Identify which cell holds the provided text, then report its (X, Y) central coordinate. 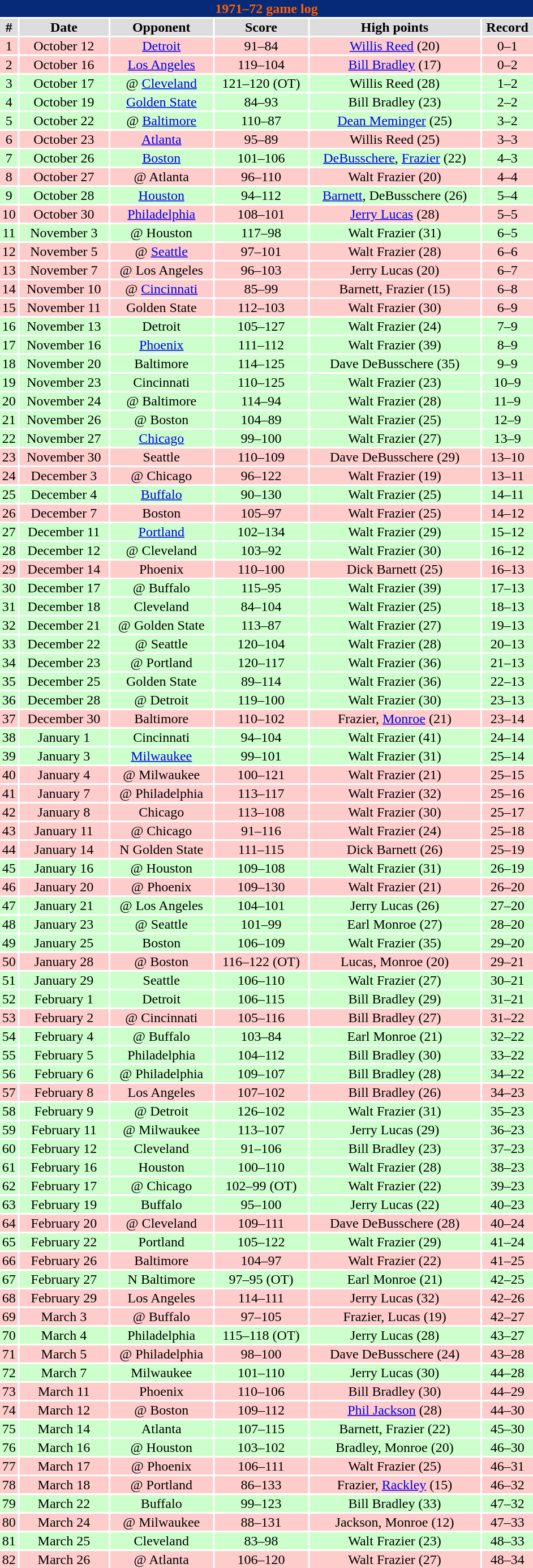
October 19 (65, 102)
13–10 (507, 457)
89–114 (261, 681)
105–122 (261, 1242)
Bill Bradley (33) (395, 1503)
50 (9, 962)
14 (9, 289)
October 23 (65, 139)
102–134 (261, 532)
March 16 (65, 1447)
95–89 (261, 139)
6–5 (507, 233)
41 (9, 793)
25–14 (507, 756)
73 (9, 1391)
43–27 (507, 1335)
27–20 (507, 905)
46 (9, 887)
December 18 (65, 606)
7–9 (507, 326)
February 11 (65, 1130)
104–101 (261, 905)
70 (9, 1335)
21–13 (507, 663)
34–23 (507, 1092)
30 (9, 588)
2 (9, 65)
February 8 (65, 1092)
106–110 (261, 980)
December 17 (65, 588)
119–104 (261, 65)
97–101 (261, 251)
February 12 (65, 1148)
19 (9, 382)
22 (9, 438)
Jackson, Monroe (12) (395, 1522)
56 (9, 1074)
97–105 (261, 1317)
36 (9, 700)
26–20 (507, 887)
DeBusschere, Frazier (22) (395, 158)
20 (9, 401)
4–4 (507, 177)
53 (9, 1018)
3 (9, 83)
85–99 (261, 289)
6–6 (507, 251)
Opponent (161, 27)
113–117 (261, 793)
December 14 (65, 569)
115–118 (OT) (261, 1335)
March 4 (65, 1335)
109–108 (261, 868)
November 11 (65, 307)
44 (9, 849)
March 18 (65, 1485)
39–23 (507, 1186)
11–9 (507, 401)
October 22 (65, 121)
4–3 (507, 158)
113–87 (261, 625)
Walt Frazier (32) (395, 793)
January 21 (65, 905)
23 (9, 457)
Willis Reed (20) (395, 46)
40–24 (507, 1223)
94–104 (261, 737)
94–112 (261, 195)
January 11 (65, 831)
114–111 (261, 1298)
45–30 (507, 1429)
101–99 (261, 924)
November 13 (65, 326)
March 12 (65, 1410)
17 (9, 345)
48–33 (507, 1541)
52 (9, 999)
Walt Frazier (41) (395, 737)
Dick Barnett (25) (395, 569)
February 4 (65, 1036)
3–3 (507, 139)
November 16 (65, 345)
February 17 (65, 1186)
113–107 (261, 1130)
44–28 (507, 1373)
30–21 (507, 980)
96–103 (261, 270)
113–108 (261, 812)
# (9, 27)
8 (9, 177)
44–29 (507, 1391)
71 (9, 1354)
37 (9, 719)
Dave DeBusschere (28) (395, 1223)
January 16 (65, 868)
37–23 (507, 1148)
110–100 (261, 569)
103–92 (261, 550)
Date (65, 27)
9 (9, 195)
45 (9, 868)
October 27 (65, 177)
6 (9, 139)
December 22 (65, 644)
110–125 (261, 382)
29–20 (507, 943)
105–97 (261, 513)
81 (9, 1541)
March 24 (65, 1522)
7 (9, 158)
November 26 (65, 420)
29–21 (507, 962)
Jerry Lucas (29) (395, 1130)
24 (9, 476)
Frazier, Monroe (21) (395, 719)
77 (9, 1466)
January 8 (65, 812)
79 (9, 1503)
91–116 (261, 831)
10–9 (507, 382)
110–87 (261, 121)
2–2 (507, 102)
16 (9, 326)
62 (9, 1186)
March 5 (65, 1354)
November 20 (65, 364)
114–125 (261, 364)
119–100 (261, 700)
109–130 (261, 887)
96–122 (261, 476)
59 (9, 1130)
31–21 (507, 999)
26–19 (507, 868)
58 (9, 1111)
23–14 (507, 719)
19–13 (507, 625)
February 19 (65, 1204)
November 5 (65, 251)
111–115 (261, 849)
25–18 (507, 831)
October 28 (65, 195)
47 (9, 905)
28–20 (507, 924)
121–120 (OT) (261, 83)
Walt Frazier (20) (395, 177)
104–112 (261, 1055)
76 (9, 1447)
103–84 (261, 1036)
114–94 (261, 401)
January 3 (65, 756)
9–9 (507, 364)
42–26 (507, 1298)
December 4 (65, 494)
14–12 (507, 513)
November 3 (65, 233)
October 30 (65, 214)
Dean Meminger (25) (395, 121)
84–104 (261, 606)
Dave DeBusschere (24) (395, 1354)
March 25 (65, 1541)
38–23 (507, 1167)
Barnett, Frazier (22) (395, 1429)
64 (9, 1223)
10 (9, 214)
14–11 (507, 494)
106–111 (261, 1466)
35 (9, 681)
March 11 (65, 1391)
42–27 (507, 1317)
October 12 (65, 46)
51 (9, 980)
March 7 (65, 1373)
47–33 (507, 1522)
32–22 (507, 1036)
November 27 (65, 438)
5–5 (507, 214)
January 1 (65, 737)
March 3 (65, 1317)
95–100 (261, 1204)
13–11 (507, 476)
March 22 (65, 1503)
0–1 (507, 46)
25–19 (507, 849)
66 (9, 1261)
Jerry Lucas (32) (395, 1298)
1 (9, 46)
86–133 (261, 1485)
February 16 (65, 1167)
25–17 (507, 812)
99–123 (261, 1503)
41–24 (507, 1242)
5 (9, 121)
126–102 (261, 1111)
34 (9, 663)
October 17 (65, 83)
29 (9, 569)
88–131 (261, 1522)
103–102 (261, 1447)
110–102 (261, 719)
Record (507, 27)
107–102 (261, 1092)
33–22 (507, 1055)
41–25 (507, 1261)
Dick Barnett (26) (395, 849)
107–115 (261, 1429)
20–13 (507, 644)
February 20 (65, 1223)
High points (395, 27)
12–9 (507, 420)
Jerry Lucas (26) (395, 905)
Frazier, Rackley (15) (395, 1485)
Dave DeBusschere (35) (395, 364)
67 (9, 1279)
8–9 (507, 345)
48 (9, 924)
Walt Frazier (19) (395, 476)
Bill Bradley (26) (395, 1092)
Dave DeBusschere (29) (395, 457)
117–98 (261, 233)
February 1 (65, 999)
74 (9, 1410)
December 11 (65, 532)
December 3 (65, 476)
17–13 (507, 588)
N Baltimore (161, 1279)
99–100 (261, 438)
Lucas, Monroe (20) (395, 962)
N Golden State (161, 849)
Frazier, Lucas (19) (395, 1317)
109–107 (261, 1074)
11 (9, 233)
109–111 (261, 1223)
33 (9, 644)
97–95 (OT) (261, 1279)
November 23 (65, 382)
57 (9, 1092)
68 (9, 1298)
39 (9, 756)
91–106 (261, 1148)
3–2 (507, 121)
69 (9, 1317)
105–127 (261, 326)
January 28 (65, 962)
Walt Frazier (35) (395, 943)
December 21 (65, 625)
115–95 (261, 588)
98–100 (261, 1354)
October 26 (65, 158)
46–32 (507, 1485)
99–101 (261, 756)
90–130 (261, 494)
109–112 (261, 1410)
111–112 (261, 345)
January 29 (65, 980)
105–116 (261, 1018)
104–97 (261, 1261)
Bill Bradley (17) (395, 65)
March 17 (65, 1466)
December 28 (65, 700)
31 (9, 606)
25–16 (507, 793)
63 (9, 1204)
25–15 (507, 775)
January 25 (65, 943)
120–104 (261, 644)
December 25 (65, 681)
46–31 (507, 1466)
34–22 (507, 1074)
4 (9, 102)
32 (9, 625)
Jerry Lucas (20) (395, 270)
Bill Bradley (28) (395, 1074)
42 (9, 812)
110–109 (261, 457)
15–12 (507, 532)
February 22 (65, 1242)
60 (9, 1148)
February 2 (65, 1018)
47–32 (507, 1503)
102–99 (OT) (261, 1186)
November 24 (65, 401)
42–25 (507, 1279)
January 14 (65, 849)
13 (9, 270)
46–30 (507, 1447)
40–23 (507, 1204)
43–28 (507, 1354)
6–8 (507, 289)
16–13 (507, 569)
104–89 (261, 420)
Jerry Lucas (30) (395, 1373)
80 (9, 1522)
November 10 (65, 289)
18–13 (507, 606)
112–103 (261, 307)
November 30 (65, 457)
Barnett, DeBusschere (26) (395, 195)
February 5 (65, 1055)
Willis Reed (28) (395, 83)
February 6 (65, 1074)
61 (9, 1167)
December 30 (65, 719)
110–106 (261, 1391)
6–9 (507, 307)
84–93 (261, 102)
Earl Monroe (27) (395, 924)
26 (9, 513)
65 (9, 1242)
82 (9, 1560)
108–101 (261, 214)
72 (9, 1373)
120–117 (261, 663)
44–30 (507, 1410)
October 16 (65, 65)
55 (9, 1055)
0–2 (507, 65)
5–4 (507, 195)
22–13 (507, 681)
Jerry Lucas (22) (395, 1204)
83–98 (261, 1541)
Score (261, 27)
February 29 (65, 1298)
Phil Jackson (28) (395, 1410)
6–7 (507, 270)
101–110 (261, 1373)
November 7 (65, 270)
13–9 (507, 438)
February 26 (65, 1261)
1971–72 game log (266, 8)
December 12 (65, 550)
February 9 (65, 1111)
91–84 (261, 46)
January 23 (65, 924)
31–22 (507, 1018)
Bill Bradley (29) (395, 999)
36–23 (507, 1130)
18 (9, 364)
48–34 (507, 1560)
100–121 (261, 775)
28 (9, 550)
75 (9, 1429)
24–14 (507, 737)
January 20 (65, 887)
27 (9, 532)
16–12 (507, 550)
Bradley, Monroe (20) (395, 1447)
49 (9, 943)
12 (9, 251)
Willis Reed (25) (395, 139)
25 (9, 494)
January 4 (65, 775)
78 (9, 1485)
43 (9, 831)
116–122 (OT) (261, 962)
54 (9, 1036)
40 (9, 775)
March 14 (65, 1429)
Barnett, Frazier (15) (395, 289)
100–110 (261, 1167)
106–120 (261, 1560)
December 23 (65, 663)
35–23 (507, 1111)
106–115 (261, 999)
38 (9, 737)
1–2 (507, 83)
21 (9, 420)
February 27 (65, 1279)
Bill Bradley (27) (395, 1018)
@ Golden State (161, 625)
15 (9, 307)
December 7 (65, 513)
101–106 (261, 158)
96–110 (261, 177)
23–13 (507, 700)
106–109 (261, 943)
January 7 (65, 793)
March 26 (65, 1560)
